Scan for the cell matching the given text and deliver its (X, Y) coordinate at center. 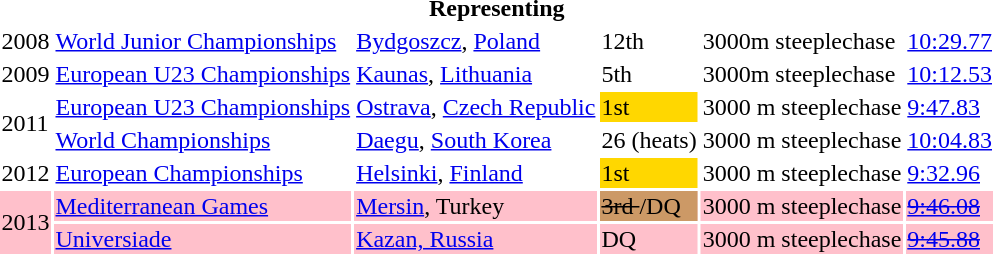
2012 (26, 173)
Daegu, South Korea (476, 140)
3rd /DQ (649, 206)
Kaunas, Lithuania (476, 74)
European Championships (203, 173)
World Junior Championships (203, 41)
12th (649, 41)
Universiade (203, 239)
DQ (649, 239)
2009 (26, 74)
26 (heats) (649, 140)
Ostrava, Czech Republic (476, 107)
Mersin, Turkey (476, 206)
2011 (26, 124)
Bydgoszcz, Poland (476, 41)
Kazan, Russia (476, 239)
World Championships (203, 140)
5th (649, 74)
Mediterranean Games (203, 206)
Helsinki, Finland (476, 173)
2013 (26, 222)
2008 (26, 41)
